For the text-containing cell, return its midpoint in [X, Y] coordinate format. 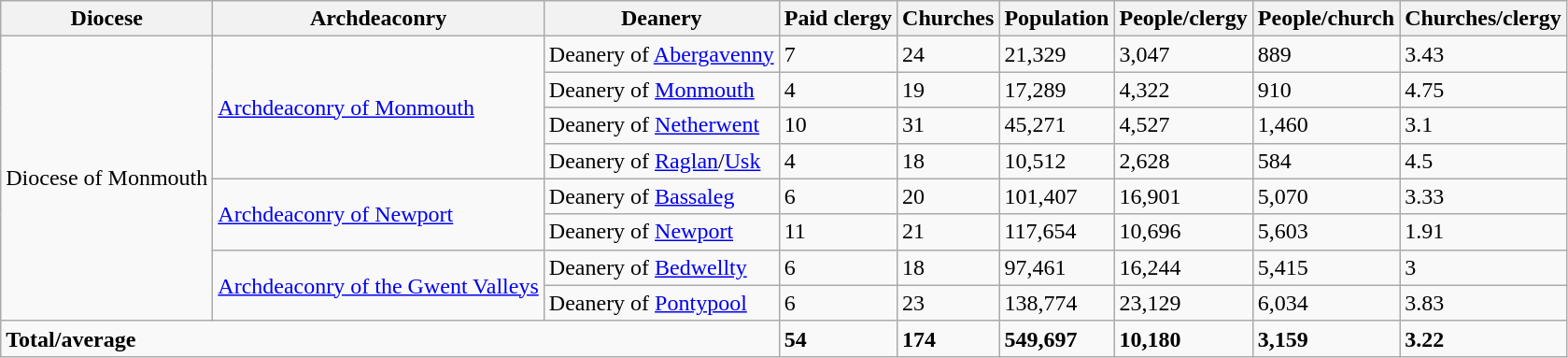
23 [949, 303]
People/clergy [1183, 19]
10 [838, 125]
3 [1483, 267]
910 [1326, 90]
Deanery of Netherwent [661, 125]
Deanery of Pontypool [661, 303]
889 [1326, 54]
Deanery of Bedwellty [661, 267]
21 [949, 232]
11 [838, 232]
Deanery of Abergavenny [661, 54]
174 [949, 338]
23,129 [1183, 303]
People/church [1326, 19]
5,415 [1326, 267]
Total/average [390, 338]
4.75 [1483, 90]
4.5 [1483, 161]
549,697 [1057, 338]
Churches/clergy [1483, 19]
Deanery of Raglan/Usk [661, 161]
Archdeaconry of Newport [379, 214]
5,070 [1326, 196]
5,603 [1326, 232]
4,527 [1183, 125]
Archdeaconry of the Gwent Valleys [379, 285]
45,271 [1057, 125]
7 [838, 54]
138,774 [1057, 303]
31 [949, 125]
101,407 [1057, 196]
3.1 [1483, 125]
17,289 [1057, 90]
Diocese of Monmouth [106, 179]
16,901 [1183, 196]
21,329 [1057, 54]
584 [1326, 161]
Archdeaconry of Monmouth [379, 107]
Population [1057, 19]
1,460 [1326, 125]
3,159 [1326, 338]
6,034 [1326, 303]
Deanery [661, 19]
Churches [949, 19]
10,696 [1183, 232]
2,628 [1183, 161]
3,047 [1183, 54]
24 [949, 54]
Deanery of Bassaleg [661, 196]
Paid clergy [838, 19]
Diocese [106, 19]
97,461 [1057, 267]
3.43 [1483, 54]
3.22 [1483, 338]
3.33 [1483, 196]
10,180 [1183, 338]
10,512 [1057, 161]
3.83 [1483, 303]
20 [949, 196]
4,322 [1183, 90]
19 [949, 90]
Deanery of Monmouth [661, 90]
Deanery of Newport [661, 232]
54 [838, 338]
117,654 [1057, 232]
16,244 [1183, 267]
Archdeaconry [379, 19]
1.91 [1483, 232]
